Pinpoint the cell where the given text exists, returning its (X, Y) midpoint coordinate. 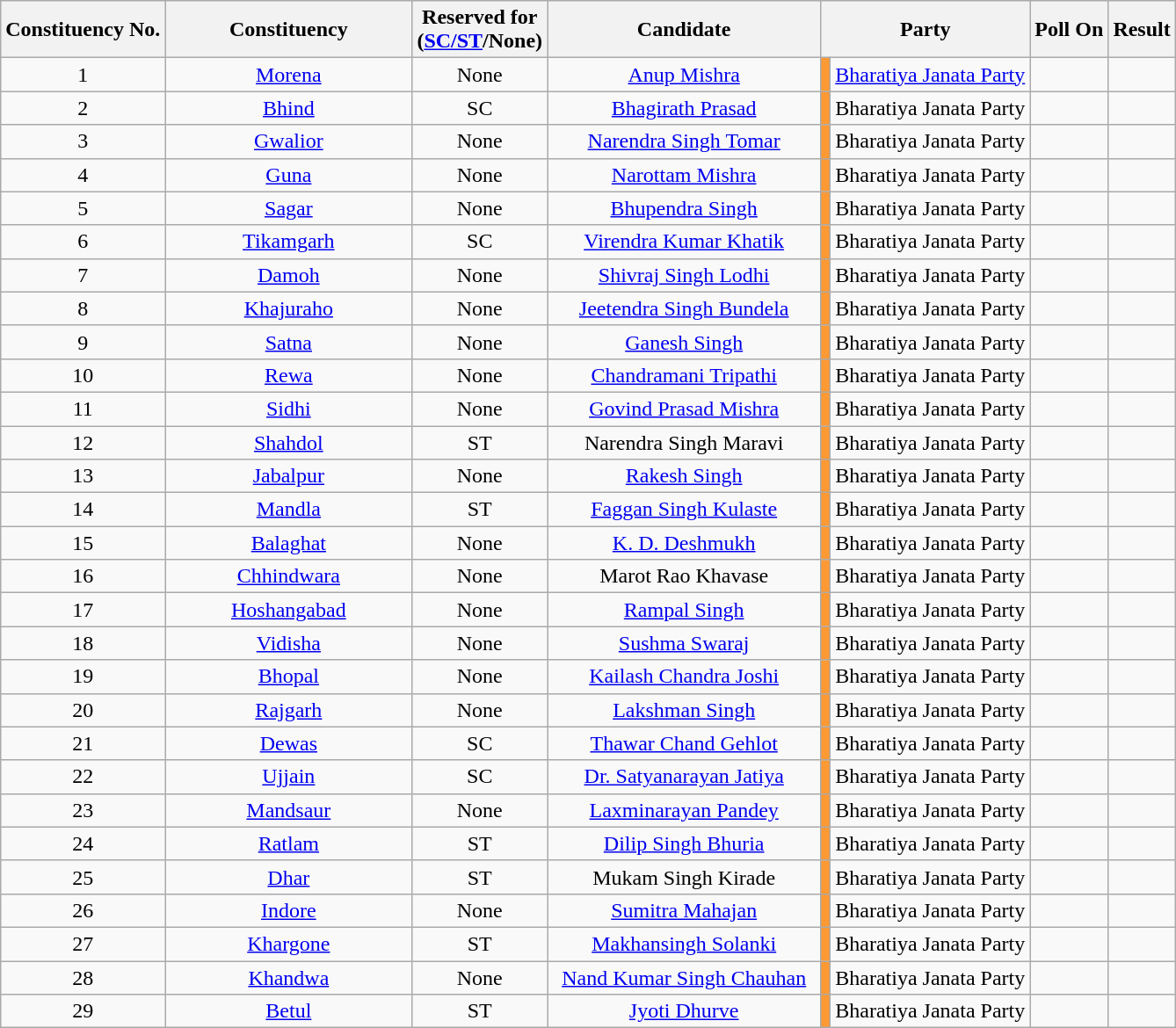
Rajgarh (288, 710)
Ganesh Singh (684, 342)
1 (83, 75)
24 (83, 843)
12 (83, 442)
Thawar Chand Gehlot (684, 743)
Sumitra Mahajan (684, 910)
5 (83, 208)
Narottam Mishra (684, 175)
11 (83, 409)
3 (83, 141)
10 (83, 375)
Shivraj Singh Lodhi (684, 275)
Candidate (684, 30)
Dr. Satyanarayan Jatiya (684, 777)
Bhopal (288, 677)
19 (83, 677)
Jyoti Dhurve (684, 1011)
Vidisha (288, 643)
Khargone (288, 944)
17 (83, 610)
Jabalpur (288, 476)
Faggan Singh Kulaste (684, 510)
Marot Rao Khavase (684, 576)
Hoshangabad (288, 610)
Sagar (288, 208)
9 (83, 342)
Mandsaur (288, 810)
Lakshman Singh (684, 710)
Poll On (1069, 30)
Rewa (288, 375)
Result (1142, 30)
Bhagirath Prasad (684, 108)
15 (83, 543)
Khandwa (288, 978)
Morena (288, 75)
Ujjain (288, 777)
6 (83, 242)
Laxminarayan Pandey (684, 810)
Dhar (288, 877)
Kailash Chandra Joshi (684, 677)
Mukam Singh Kirade (684, 877)
Betul (288, 1011)
8 (83, 308)
Balaghat (288, 543)
Bhupendra Singh (684, 208)
13 (83, 476)
16 (83, 576)
Damoh (288, 275)
Dewas (288, 743)
Ratlam (288, 843)
21 (83, 743)
Reserved for(SC/ST/None) (480, 30)
Khajuraho (288, 308)
Indore (288, 910)
4 (83, 175)
Rakesh Singh (684, 476)
Satna (288, 342)
Gwalior (288, 141)
Mandla (288, 510)
18 (83, 643)
Makhansingh Solanki (684, 944)
Narendra Singh Tomar (684, 141)
K. D. Deshmukh (684, 543)
Guna (288, 175)
Chandramani Tripathi (684, 375)
28 (83, 978)
Anup Mishra (684, 75)
Sushma Swaraj (684, 643)
Virendra Kumar Khatik (684, 242)
29 (83, 1011)
Nand Kumar Singh Chauhan (684, 978)
7 (83, 275)
Narendra Singh Maravi (684, 442)
Shahdol (288, 442)
23 (83, 810)
20 (83, 710)
Party (926, 30)
26 (83, 910)
2 (83, 108)
Dilip Singh Bhuria (684, 843)
14 (83, 510)
Constituency No. (83, 30)
Jeetendra Singh Bundela (684, 308)
Sidhi (288, 409)
Constituency (288, 30)
Chhindwara (288, 576)
Bhind (288, 108)
Tikamgarh (288, 242)
22 (83, 777)
Rampal Singh (684, 610)
25 (83, 877)
Govind Prasad Mishra (684, 409)
27 (83, 944)
